Provide the [X, Y] coordinate of the cell's center where the given text is located.  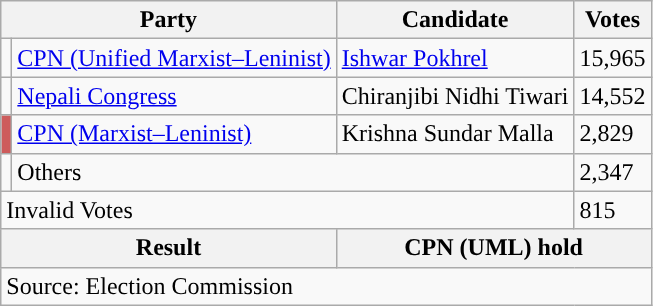
Candidate [455, 20]
2,829 [612, 134]
Ishwar Pokhrel [455, 58]
Nepali Congress [174, 96]
15,965 [612, 58]
Krishna Sundar Malla [455, 134]
Invalid Votes [288, 210]
2,347 [612, 172]
Source: Election Commission [326, 286]
CPN (Marxist–Leninist) [174, 134]
815 [612, 210]
Result [168, 248]
Others [293, 172]
CPN (Unified Marxist–Leninist) [174, 58]
Chiranjibi Nidhi Tiwari [455, 96]
Party [168, 20]
CPN (UML) hold [494, 248]
14,552 [612, 96]
Votes [612, 20]
